Find where the given text appears and provide that cell's center as [X, Y] coordinate. 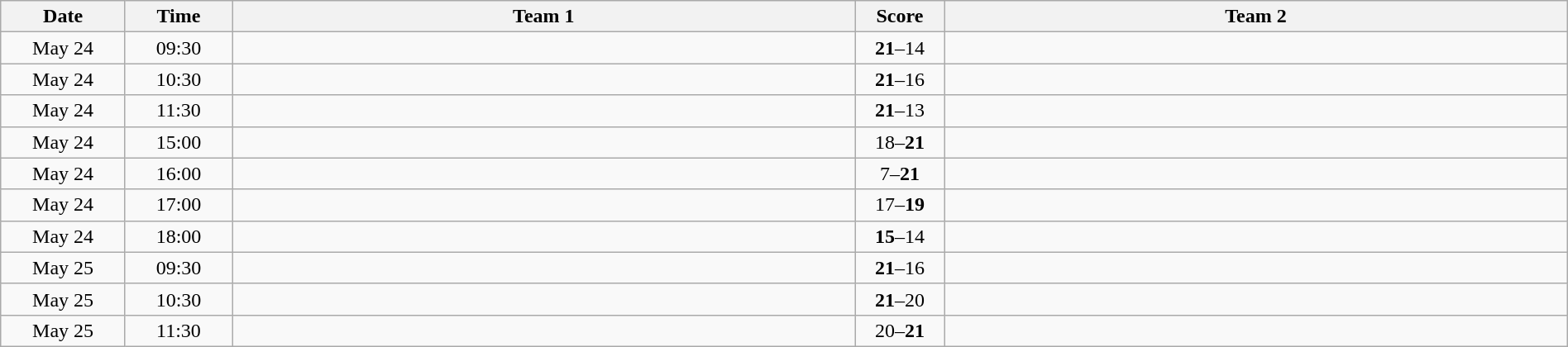
7–21 [900, 173]
15–14 [900, 236]
21–13 [900, 111]
18:00 [179, 236]
17–19 [900, 205]
Team 1 [544, 17]
17:00 [179, 205]
21–20 [900, 299]
15:00 [179, 142]
20–21 [900, 330]
16:00 [179, 173]
Team 2 [1256, 17]
Score [900, 17]
Date [63, 17]
18–21 [900, 142]
Time [179, 17]
21–14 [900, 48]
